Pinpoint the cell where the given text exists, returning its [x, y] midpoint coordinate. 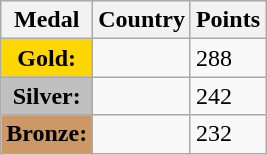
232 [228, 134]
242 [228, 96]
Bronze: [47, 134]
Silver: [47, 96]
Gold: [47, 58]
288 [228, 58]
Medal [47, 20]
Points [228, 20]
Country [142, 20]
